Return (X, Y) of the center of cell containing provided text 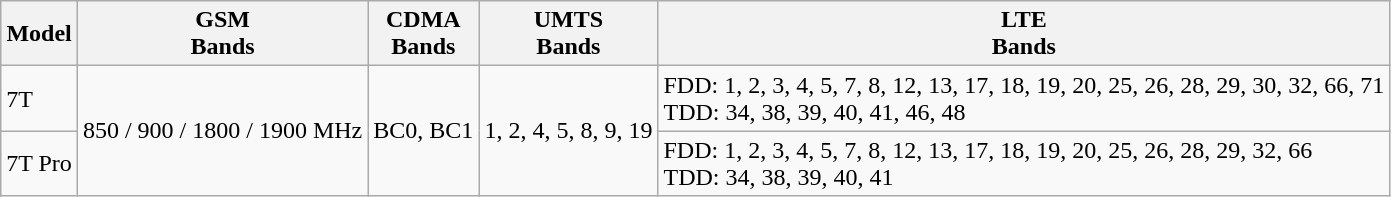
BC0, BC1 (424, 131)
UMTSBands (568, 34)
7T Pro (40, 164)
FDD: 1, 2, 3, 4, 5, 7, 8, 12, 13, 17, 18, 19, 20, 25, 26, 28, 29, 30, 32, 66, 71TDD: 34, 38, 39, 40, 41, 46, 48 (1024, 98)
1, 2, 4, 5, 8, 9, 19 (568, 131)
FDD: 1, 2, 3, 4, 5, 7, 8, 12, 13, 17, 18, 19, 20, 25, 26, 28, 29, 32, 66TDD: 34, 38, 39, 40, 41 (1024, 164)
CDMABands (424, 34)
7T (40, 98)
GSMBands (222, 34)
LTEBands (1024, 34)
Model (40, 34)
850 / 900 / 1800 / 1900 MHz (222, 131)
